From the cell containing the given text, extract its center point as (x, y) coordinate. 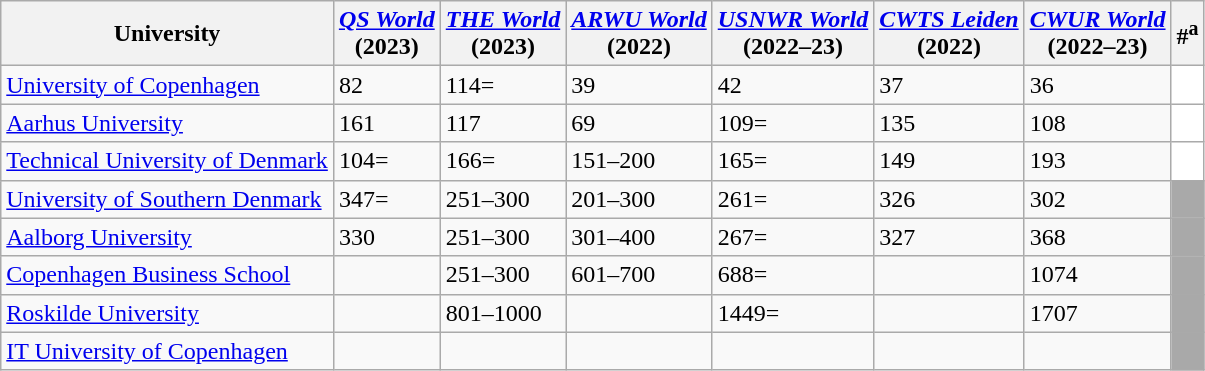
University of Copenhagen (168, 85)
201–300 (639, 199)
151–200 (639, 161)
University of Southern Denmark (168, 199)
1449= (793, 313)
149 (949, 161)
42 (793, 85)
THE World(2023) (503, 34)
109= (793, 123)
Roskilde University (168, 313)
69 (639, 123)
IT University of Copenhagen (168, 351)
39 (639, 85)
330 (386, 237)
117 (503, 123)
165= (793, 161)
302 (1098, 199)
#a (1188, 34)
166= (503, 161)
347= (386, 199)
114= (503, 85)
267= (793, 237)
301–400 (639, 237)
1707 (1098, 313)
1074 (1098, 275)
CWTS Leiden(2022) (949, 34)
37 (949, 85)
161 (386, 123)
University (168, 34)
326 (949, 199)
801–1000 (503, 313)
USNWR World(2022–23) (793, 34)
104= (386, 161)
QS World(2023) (386, 34)
327 (949, 237)
Copenhagen Business School (168, 275)
261= (793, 199)
135 (949, 123)
CWUR World(2022–23) (1098, 34)
Aalborg University (168, 237)
82 (386, 85)
688= (793, 275)
Aarhus University (168, 123)
108 (1098, 123)
368 (1098, 237)
36 (1098, 85)
Technical University of Denmark (168, 161)
601–700 (639, 275)
193 (1098, 161)
ARWU World(2022) (639, 34)
